From the cell containing the given text, extract its center point as (x, y) coordinate. 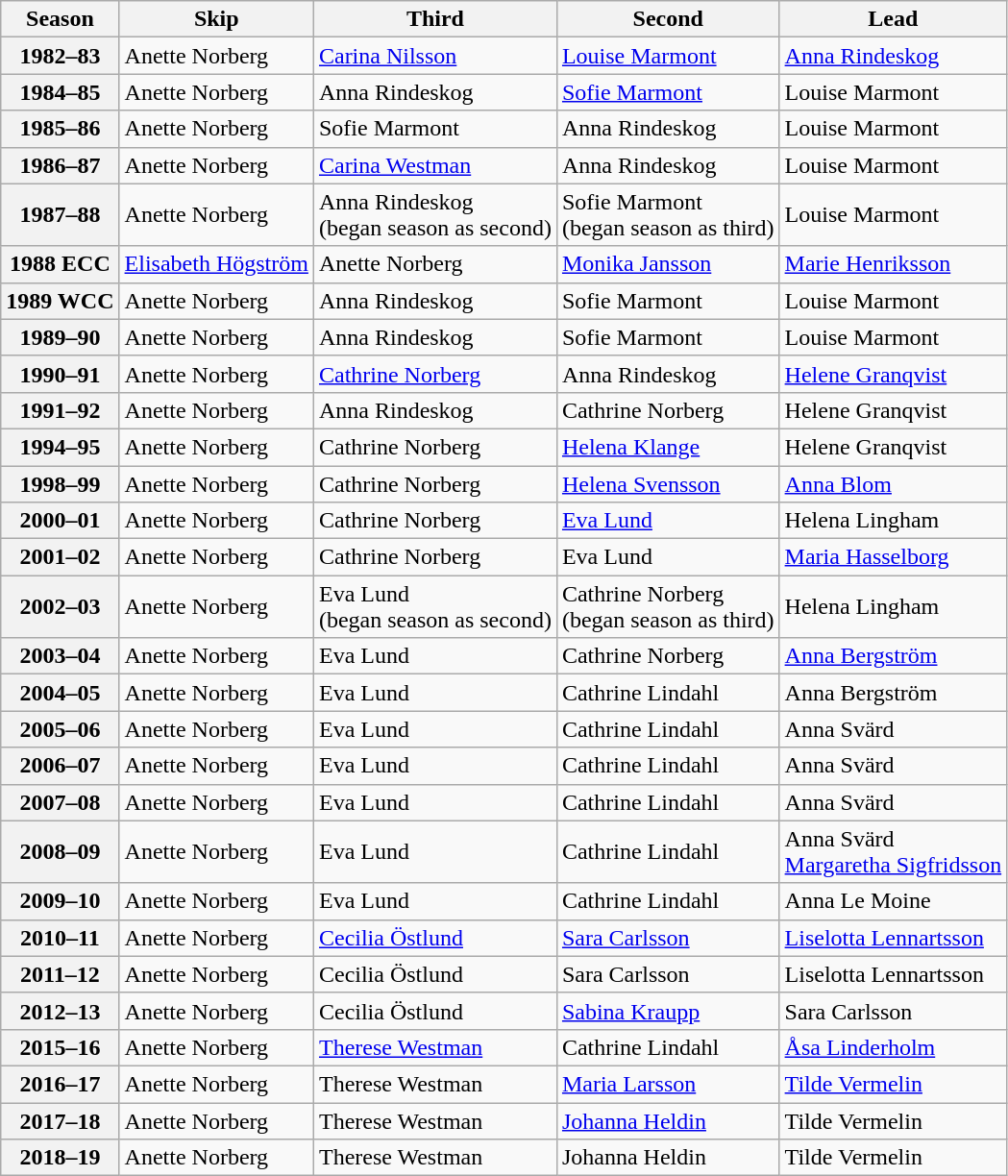
Helena Klange (668, 447)
Åsa Linderholm (894, 1047)
1991–92 (60, 410)
2017–18 (60, 1121)
1986–87 (60, 165)
2005–06 (60, 729)
2003–04 (60, 656)
Skip (216, 19)
Anna Blom (894, 483)
Lead (894, 19)
Elisabeth Högström (216, 264)
Monika Jansson (668, 264)
Sofie Marmont (began season as third) (668, 215)
2000–01 (60, 521)
2008–09 (60, 851)
1998–99 (60, 483)
2018–19 (60, 1158)
Carina Westman (434, 165)
Maria Larsson (668, 1084)
1989–90 (60, 337)
Anna Rindeskog (began season as second) (434, 215)
1988 ECC (60, 264)
1984–85 (60, 92)
2016–17 (60, 1084)
1994–95 (60, 447)
Marie Henriksson (894, 264)
1982–83 (60, 56)
Cathrine Norberg (began season as third) (668, 607)
Anna Svärd Margaretha Sigfridsson (894, 851)
Helena Svensson (668, 483)
Maria Hasselborg (894, 557)
Carina Nilsson (434, 56)
2004–05 (60, 693)
2015–16 (60, 1047)
1985–86 (60, 129)
2009–10 (60, 901)
2001–02 (60, 557)
2011–12 (60, 974)
1989 WCC (60, 301)
2002–03 (60, 607)
Anna Le Moine (894, 901)
1990–91 (60, 374)
2010–11 (60, 938)
Season (60, 19)
Second (668, 19)
Sabina Kraupp (668, 1011)
Third (434, 19)
Eva Lund (began season as second) (434, 607)
2006–07 (60, 766)
1987–88 (60, 215)
2012–13 (60, 1011)
2007–08 (60, 802)
